Search for the cell housing the specified text and yield its [X, Y] center coordinate. 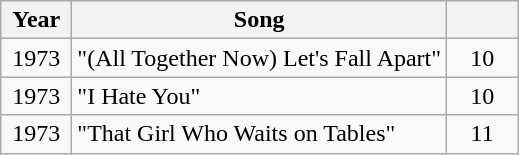
11 [482, 134]
"I Hate You" [260, 96]
Year [36, 20]
"(All Together Now) Let's Fall Apart" [260, 58]
"That Girl Who Waits on Tables" [260, 134]
Song [260, 20]
